Scan for the cell matching the given text and deliver its [X, Y] coordinate at center. 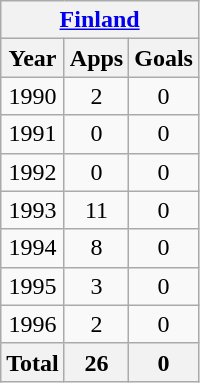
1990 [33, 96]
Total [33, 362]
Year [33, 58]
Apps [96, 58]
26 [96, 362]
Finland [100, 20]
1993 [33, 210]
1995 [33, 286]
1996 [33, 324]
Goals [164, 58]
11 [96, 210]
1994 [33, 248]
8 [96, 248]
3 [96, 286]
1992 [33, 172]
1991 [33, 134]
